Determine the (x, y) coordinate at the center of the cell enclosing the given text.  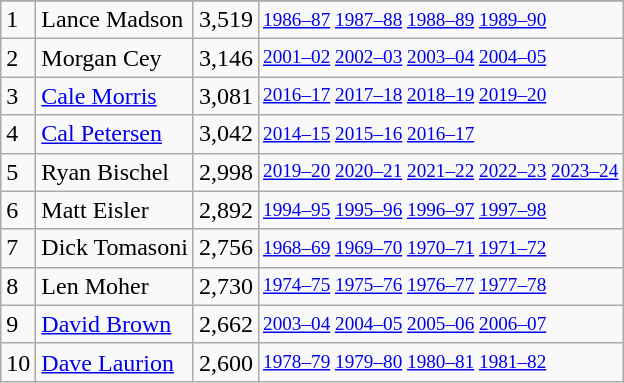
4 (18, 134)
3,042 (226, 134)
2 (18, 58)
1968–69 1969–70 1970–71 1971–72 (440, 248)
Cale Morris (115, 96)
1974–75 1975–76 1976–77 1977–78 (440, 286)
2016–17 2017–18 2018–19 2019–20 (440, 96)
Cal Petersen (115, 134)
1994–95 1995–96 1996–97 1997–98 (440, 210)
Dick Tomasoni (115, 248)
Lance Madson (115, 20)
2,662 (226, 324)
3 (18, 96)
2,756 (226, 248)
2014–15 2015–16 2016–17 (440, 134)
2,730 (226, 286)
2003–04 2004–05 2005–06 2006–07 (440, 324)
3,146 (226, 58)
9 (18, 324)
6 (18, 210)
2,892 (226, 210)
5 (18, 172)
1986–87 1987–88 1988–89 1989–90 (440, 20)
1978–79 1979–80 1980–81 1981–82 (440, 362)
2001–02 2002–03 2003–04 2004–05 (440, 58)
3,519 (226, 20)
8 (18, 286)
2,998 (226, 172)
3,081 (226, 96)
Ryan Bischel (115, 172)
Morgan Cey (115, 58)
Len Moher (115, 286)
2,600 (226, 362)
10 (18, 362)
2019–20 2020–21 2021–22 2022–23 2023–24 (440, 172)
1 (18, 20)
Matt Eisler (115, 210)
7 (18, 248)
David Brown (115, 324)
Dave Laurion (115, 362)
